Output the [x, y] coordinate of the center of the cell containing the given text.  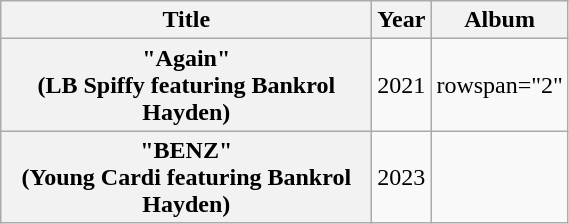
Title [186, 20]
Album [500, 20]
2021 [402, 85]
rowspan="2" [500, 85]
"Again" (LB Spiffy featuring Bankrol Hayden) [186, 85]
"BENZ"(Young Cardi featuring Bankrol Hayden) [186, 177]
2023 [402, 177]
Year [402, 20]
